Output the (x, y) coordinate of the center of the cell containing the given text.  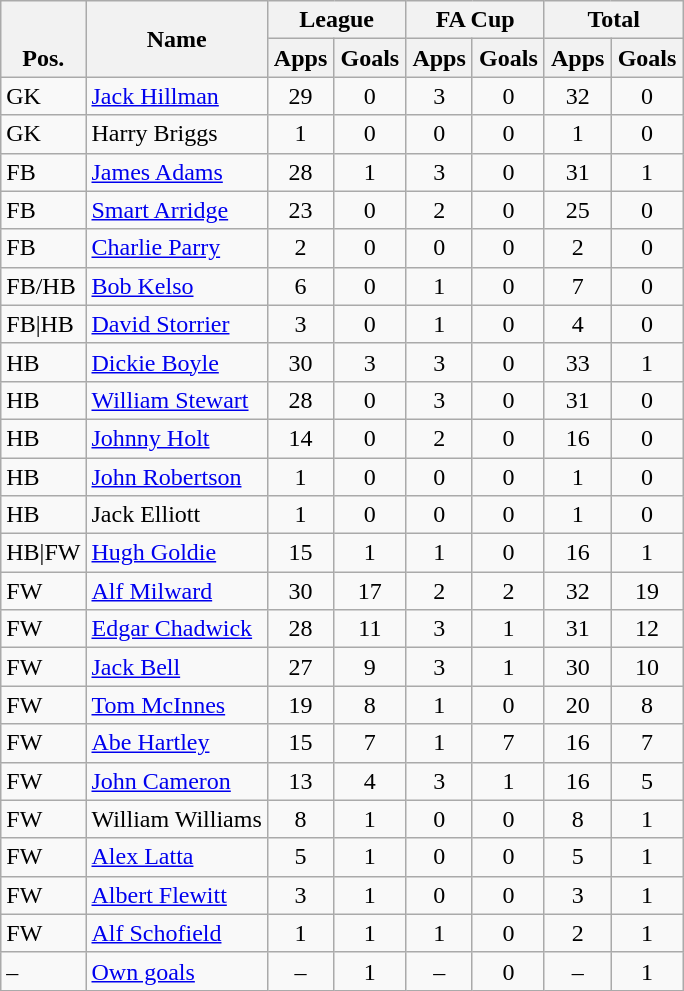
20 (578, 705)
Bob Kelso (176, 286)
Name (176, 39)
33 (578, 362)
6 (300, 286)
League (336, 20)
Smart Arridge (176, 210)
Own goals (176, 971)
Alf Milward (176, 591)
Alf Schofield (176, 933)
17 (370, 591)
FB/HB (44, 286)
William Williams (176, 819)
Tom McInnes (176, 705)
Alex Latta (176, 857)
Total (614, 20)
Harry Briggs (176, 134)
13 (300, 781)
27 (300, 667)
Edgar Chadwick (176, 629)
Hugh Goldie (176, 553)
William Stewart (176, 400)
Albert Flewitt (176, 895)
Pos. (44, 39)
9 (370, 667)
FB|HB (44, 324)
Abe Hartley (176, 743)
John Cameron (176, 781)
Dickie Boyle (176, 362)
Jack Bell (176, 667)
11 (370, 629)
25 (578, 210)
Jack Elliott (176, 515)
29 (300, 96)
James Adams (176, 172)
12 (647, 629)
John Robertson (176, 477)
23 (300, 210)
HB|FW (44, 553)
Johnny Holt (176, 438)
Charlie Parry (176, 248)
FA Cup (476, 20)
14 (300, 438)
10 (647, 667)
Jack Hillman (176, 96)
David Storrier (176, 324)
